For the text-containing cell, return its midpoint in [x, y] coordinate format. 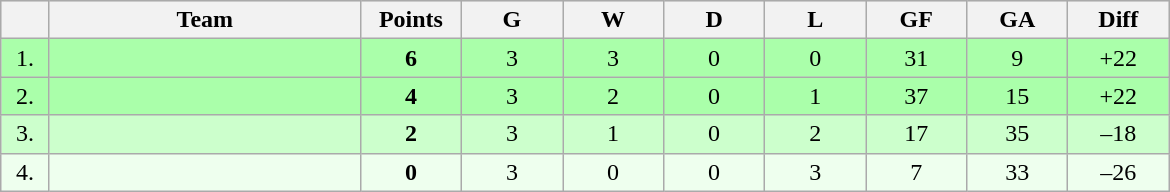
–26 [1118, 172]
GA [1018, 20]
37 [916, 96]
W [612, 20]
7 [916, 172]
D [714, 20]
3. [26, 134]
G [512, 20]
9 [1018, 58]
Diff [1118, 20]
L [816, 20]
4 [410, 96]
6 [410, 58]
GF [916, 20]
17 [916, 134]
15 [1018, 96]
33 [1018, 172]
–18 [1118, 134]
31 [916, 58]
2. [26, 96]
Points [410, 20]
35 [1018, 134]
Team [204, 20]
1. [26, 58]
4. [26, 172]
